Pinpoint the cell where the given text exists, returning its [x, y] midpoint coordinate. 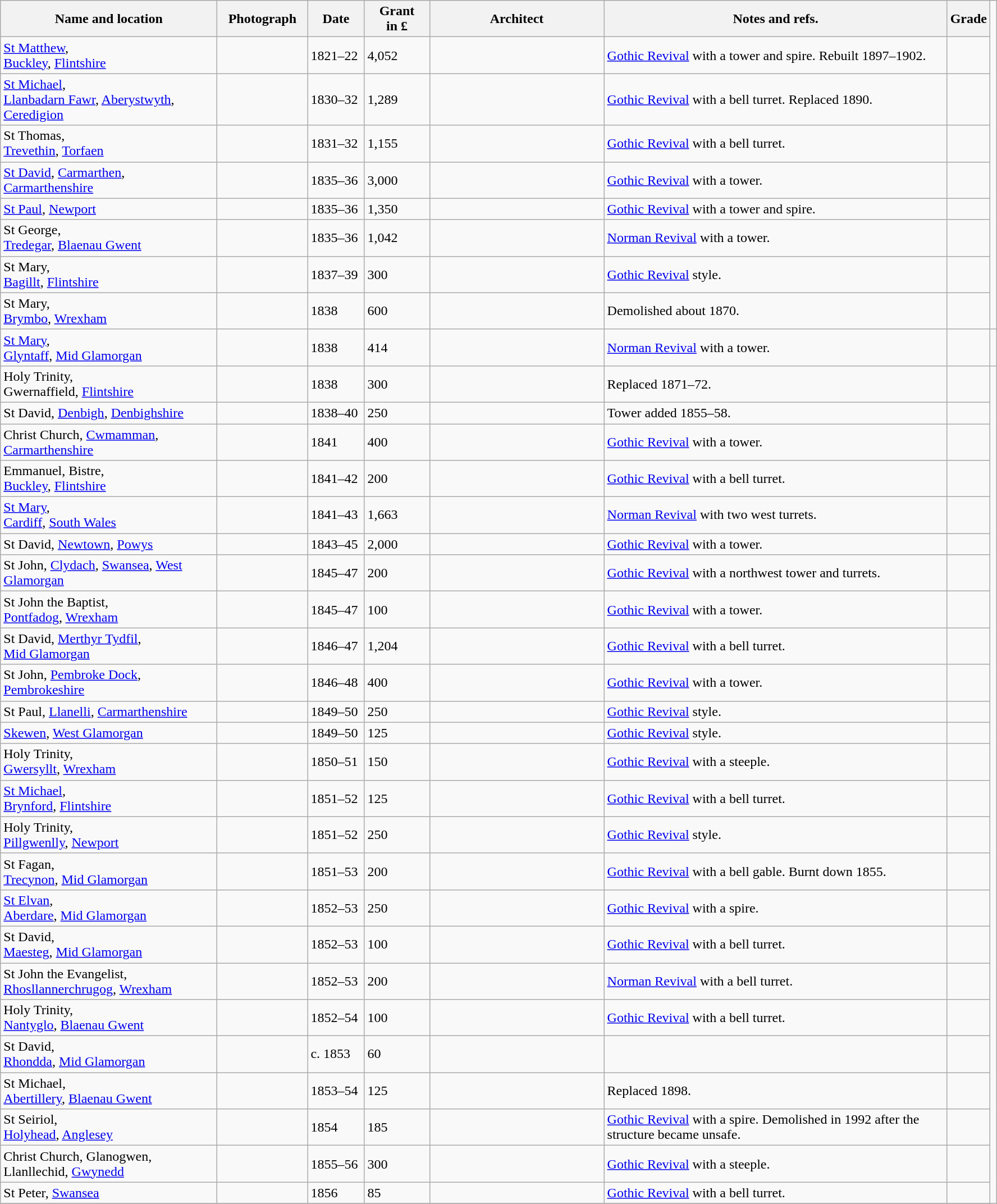
85 [397, 1193]
Emmanuel, Bistre,Buckley, Flintshire [109, 478]
Architect [516, 19]
1,350 [397, 209]
Norman Revival with two west turrets. [776, 516]
St David,Maesteg, Mid Glamorgan [109, 945]
St Mary,Bagillt, Flintshire [109, 274]
Gothic Revival with a tower and spire. [776, 209]
Name and location [109, 19]
Holy Trinity,Pillgwenlly, Newport [109, 834]
St Mary,Cardiff, South Wales [109, 516]
Norman Revival with a bell turret. [776, 980]
St Elvan,Aberdare, Mid Glamorgan [109, 907]
Holy Trinity,Gwernaffield, Flintshire [109, 384]
Skewen, West Glamorgan [109, 733]
St Mary,Glyntaff, Mid Glamorgan [109, 347]
1846–48 [336, 683]
1838–40 [336, 413]
414 [397, 347]
1821–22 [336, 55]
2,000 [397, 544]
1852–54 [336, 1018]
St John the Baptist,Pontfadog, Wrexham [109, 610]
Tower added 1855–58. [776, 413]
600 [397, 311]
St David, Denbigh, Denbighshire [109, 413]
1853–54 [336, 1091]
1,155 [397, 144]
Gothic Revival with a spire. Demolished in 1992 after the structure became unsafe. [776, 1128]
Christ Church, Cwmamman, Carmarthenshire [109, 441]
1841–43 [336, 516]
Photograph [263, 19]
60 [397, 1055]
c. 1853 [336, 1055]
Demolished about 1870. [776, 311]
St Paul, Newport [109, 209]
Replaced 1871–72. [776, 384]
Gothic Revival with a bell turret. Replaced 1890. [776, 99]
St Paul, Llanelli, Carmarthenshire [109, 712]
1,663 [397, 516]
St Peter, Swansea [109, 1193]
St Matthew,Buckley, Flintshire [109, 55]
Gothic Revival with a northwest tower and turrets. [776, 573]
1837–39 [336, 274]
1830–32 [336, 99]
150 [397, 761]
St Thomas,Trevethin, Torfaen [109, 144]
1851–53 [336, 872]
St Mary,Brymbo, Wrexham [109, 311]
St Fagan,Trecynon, Mid Glamorgan [109, 872]
1831–32 [336, 144]
Gothic Revival with a bell gable. Burnt down 1855. [776, 872]
St Michael,Abertillery, Blaenau Gwent [109, 1091]
Grade [968, 19]
Holy Trinity,Nantyglo, Blaenau Gwent [109, 1018]
St John the Evangelist,Rhosllannerchrugog, Wrexham [109, 980]
St David, Carmarthen, Carmarthenshire [109, 180]
St John, Pembroke Dock, Pembrokeshire [109, 683]
1846–47 [336, 646]
Notes and refs. [776, 19]
3,000 [397, 180]
Date [336, 19]
Gothic Revival with a spire. [776, 907]
4,052 [397, 55]
St David, Newtown, Powys [109, 544]
St David, Merthyr Tydfil,Mid Glamorgan [109, 646]
1843–45 [336, 544]
1850–51 [336, 761]
1841–42 [336, 478]
St Seiriol,Holyhead, Anglesey [109, 1128]
St John, Clydach, Swansea, West Glamorgan [109, 573]
St Michael,Llanbadarn Fawr, Aberystwyth, Ceredigion [109, 99]
Replaced 1898. [776, 1091]
1,042 [397, 238]
Grantin £ [397, 19]
St Michael,Brynford, Flintshire [109, 799]
1,289 [397, 99]
1841 [336, 441]
St George,Tredegar, Blaenau Gwent [109, 238]
1,204 [397, 646]
1854 [336, 1128]
St David,Rhondda, Mid Glamorgan [109, 1055]
Holy Trinity,Gwersyllt, Wrexham [109, 761]
185 [397, 1128]
Gothic Revival with a tower and spire. Rebuilt 1897–1902. [776, 55]
1856 [336, 1193]
1855–56 [336, 1164]
Christ Church, Glanogwen, Llanllechid, Gwynedd [109, 1164]
